For the text-containing cell, return its midpoint in (X, Y) coordinate format. 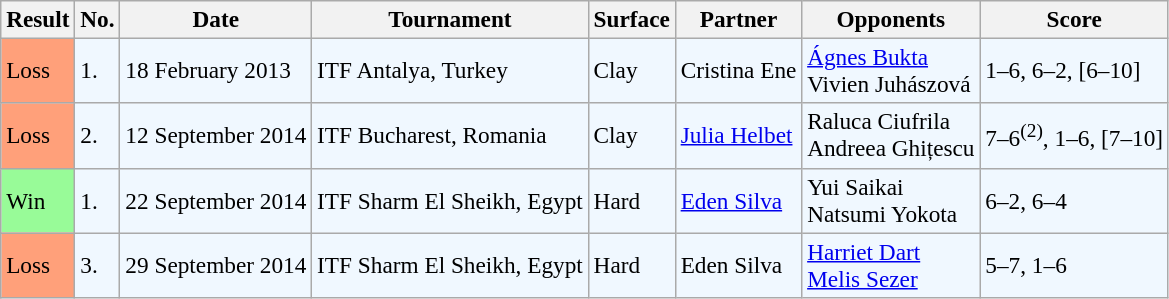
Surface (632, 19)
29 September 2014 (216, 264)
Raluca Ciufrila Andreea Ghițescu (891, 136)
18 February 2013 (216, 70)
Tournament (450, 19)
Date (216, 19)
Score (1074, 19)
Partner (738, 19)
2. (98, 136)
ITF Bucharest, Romania (450, 136)
3. (98, 264)
Julia Helbet (738, 136)
1–6, 6–2, [6–10] (1074, 70)
ITF Antalya, Turkey (450, 70)
Cristina Ene (738, 70)
6–2, 6–4 (1074, 200)
No. (98, 19)
Ágnes Bukta Vivien Juhászová (891, 70)
5–7, 1–6 (1074, 264)
7–6(2), 1–6, [7–10] (1074, 136)
22 September 2014 (216, 200)
12 September 2014 (216, 136)
Harriet Dart Melis Sezer (891, 264)
Result (38, 19)
Yui Saikai Natsumi Yokota (891, 200)
Opponents (891, 19)
Win (38, 200)
